Search for the cell housing the specified text and yield its [X, Y] center coordinate. 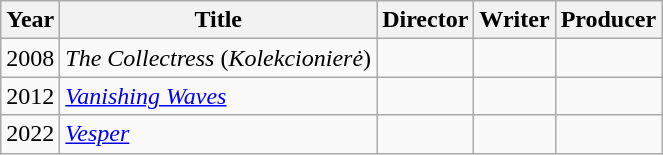
Vanishing Waves [218, 96]
Year [30, 20]
Producer [608, 20]
2008 [30, 58]
2012 [30, 96]
Writer [514, 20]
The Collectress (Kolekcionierė) [218, 58]
Title [218, 20]
2022 [30, 134]
Director [426, 20]
Vesper [218, 134]
